Detect which cell encompasses the target text, then output its [X, Y] center coordinate. 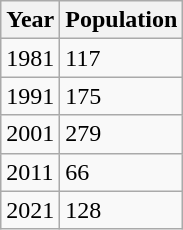
Year [30, 20]
2001 [30, 134]
1981 [30, 58]
175 [122, 96]
1991 [30, 96]
117 [122, 58]
Population [122, 20]
66 [122, 172]
128 [122, 210]
2011 [30, 172]
2021 [30, 210]
279 [122, 134]
